Scan for the cell matching the given text and deliver its (X, Y) coordinate at center. 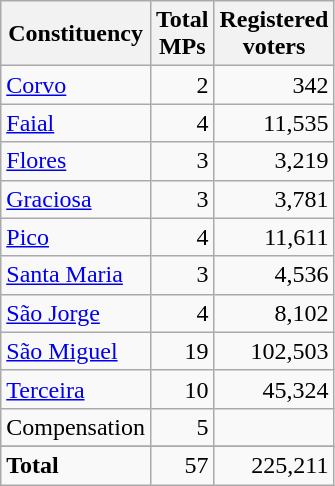
4,536 (274, 275)
Flores (76, 161)
Total MPs (182, 34)
Constituency (76, 34)
Santa Maria (76, 275)
8,102 (274, 313)
2 (182, 85)
45,324 (274, 389)
102,503 (274, 351)
57 (182, 465)
São Miguel (76, 351)
3,219 (274, 161)
11,611 (274, 237)
Terceira (76, 389)
225,211 (274, 465)
Registeredvoters (274, 34)
Faial (76, 123)
Total (76, 465)
São Jorge (76, 313)
Compensation (76, 427)
342 (274, 85)
5 (182, 427)
19 (182, 351)
10 (182, 389)
11,535 (274, 123)
3,781 (274, 199)
Corvo (76, 85)
Pico (76, 237)
Graciosa (76, 199)
